Capture the cell that displays the provided text and extract its (x, y) central coordinate. 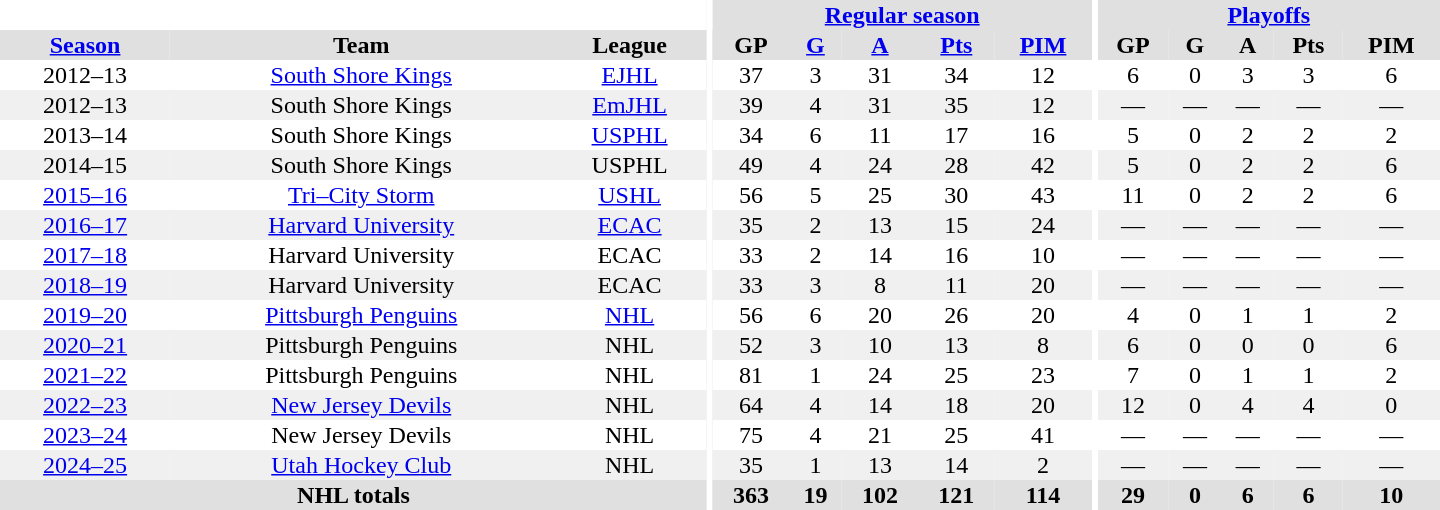
7 (1132, 375)
Season (85, 45)
EmJHL (630, 105)
102 (880, 495)
2021–22 (85, 375)
2024–25 (85, 465)
39 (751, 105)
21 (880, 435)
114 (1042, 495)
2019–20 (85, 315)
29 (1132, 495)
363 (751, 495)
52 (751, 345)
23 (1042, 375)
2016–17 (85, 225)
Utah Hockey Club (361, 465)
37 (751, 75)
42 (1042, 165)
41 (1042, 435)
EJHL (630, 75)
49 (751, 165)
Tri–City Storm (361, 195)
18 (956, 405)
28 (956, 165)
Team (361, 45)
2015–16 (85, 195)
2014–15 (85, 165)
2018–19 (85, 285)
121 (956, 495)
75 (751, 435)
19 (816, 495)
2013–14 (85, 135)
64 (751, 405)
43 (1042, 195)
USHL (630, 195)
81 (751, 375)
17 (956, 135)
League (630, 45)
Regular season (902, 15)
15 (956, 225)
2020–21 (85, 345)
30 (956, 195)
26 (956, 315)
Playoffs (1268, 15)
NHL totals (354, 495)
2023–24 (85, 435)
2017–18 (85, 255)
2022–23 (85, 405)
